For the text-containing cell, return its midpoint in [X, Y] coordinate format. 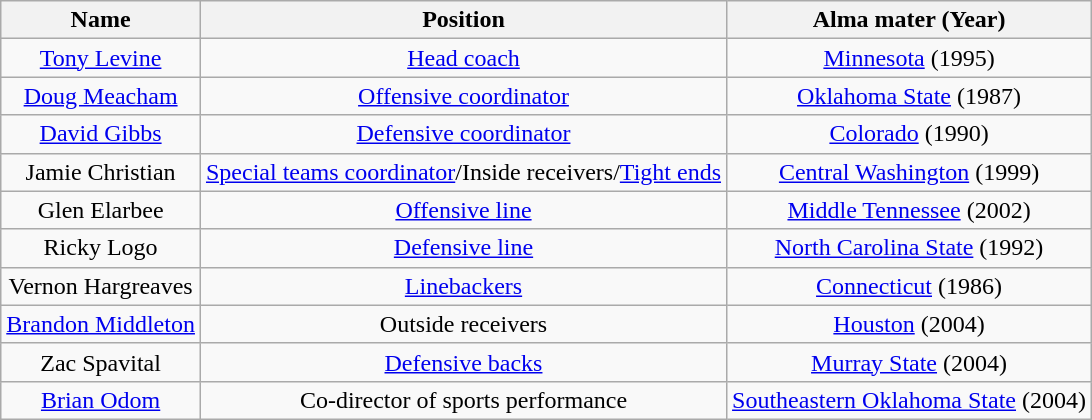
Offensive line [463, 210]
Co-director of sports performance [463, 400]
David Gibbs [101, 134]
Defensive backs [463, 362]
Vernon Hargreaves [101, 286]
Outside receivers [463, 324]
Alma mater (Year) [910, 20]
Glen Elarbee [101, 210]
Offensive coordinator [463, 96]
North Carolina State (1992) [910, 248]
Name [101, 20]
Head coach [463, 58]
Minnesota (1995) [910, 58]
Murray State (2004) [910, 362]
Connecticut (1986) [910, 286]
Zac Spavital [101, 362]
Brian Odom [101, 400]
Ricky Logo [101, 248]
Southeastern Oklahoma State (2004) [910, 400]
Oklahoma State (1987) [910, 96]
Defensive line [463, 248]
Jamie Christian [101, 172]
Brandon Middleton [101, 324]
Linebackers [463, 286]
Position [463, 20]
Houston (2004) [910, 324]
Tony Levine [101, 58]
Middle Tennessee (2002) [910, 210]
Central Washington (1999) [910, 172]
Colorado (1990) [910, 134]
Doug Meacham [101, 96]
Special teams coordinator/Inside receivers/Tight ends [463, 172]
Defensive coordinator [463, 134]
